From the cell containing the given text, extract its center point as (X, Y) coordinate. 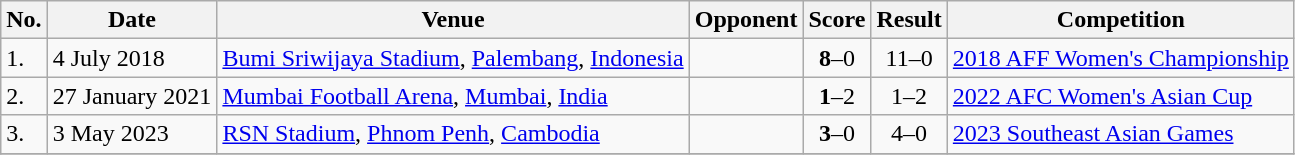
27 January 2021 (132, 96)
Bumi Sriwijaya Stadium, Palembang, Indonesia (453, 58)
Score (837, 20)
Competition (1120, 20)
Result (909, 20)
2022 AFC Women's Asian Cup (1120, 96)
11–0 (909, 58)
Mumbai Football Arena, Mumbai, India (453, 96)
Venue (453, 20)
3. (24, 134)
1. (24, 58)
3–0 (837, 134)
Opponent (746, 20)
2. (24, 96)
8–0 (837, 58)
RSN Stadium, Phnom Penh, Cambodia (453, 134)
4–0 (909, 134)
No. (24, 20)
2018 AFF Women's Championship (1120, 58)
Date (132, 20)
4 July 2018 (132, 58)
3 May 2023 (132, 134)
2023 Southeast Asian Games (1120, 134)
